Find where the given text appears and provide that cell's center as (X, Y) coordinate. 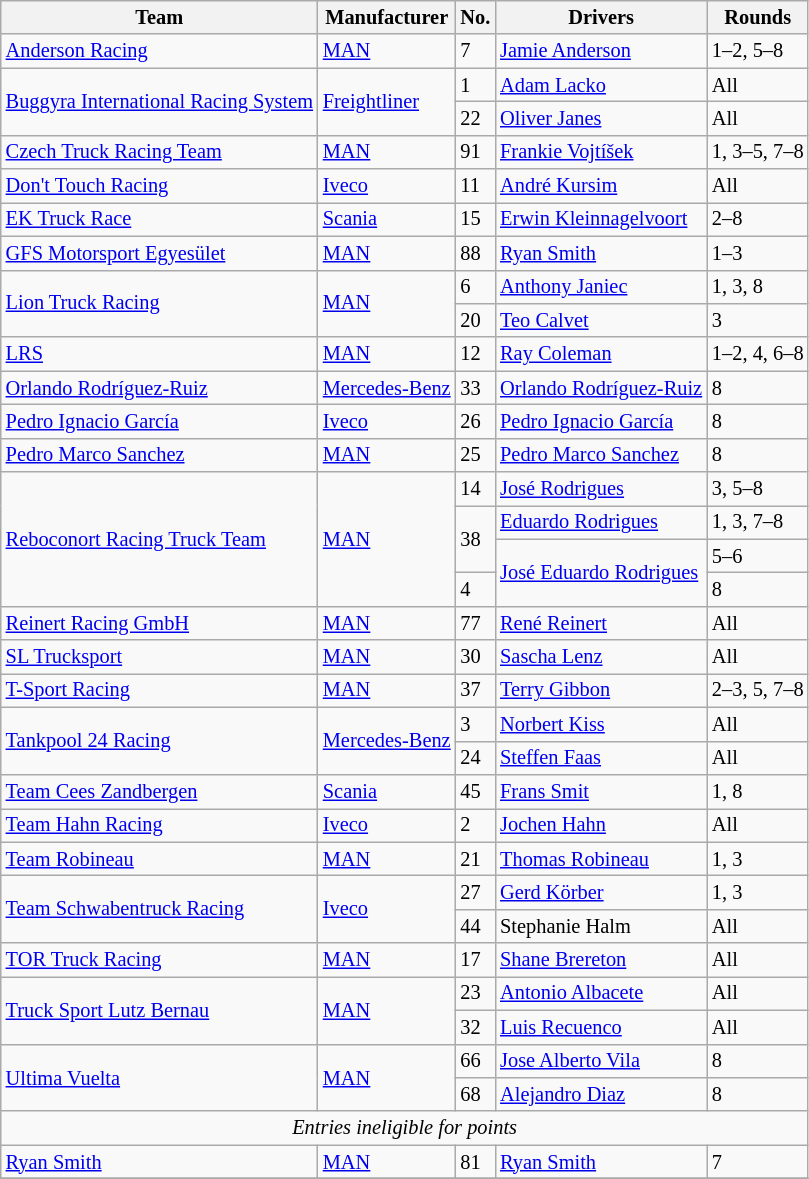
17 (476, 960)
Team Cees Zandbergen (160, 791)
Drivers (601, 17)
Team (160, 17)
José Eduardo Rodrigues (601, 572)
37 (476, 690)
24 (476, 758)
Reboconort Racing Truck Team (160, 540)
1 (476, 85)
45 (476, 791)
6 (476, 287)
2 (476, 825)
José Rodrigues (601, 489)
Freightliner (387, 102)
22 (476, 118)
1–3 (758, 253)
Tankpool 24 Racing (160, 740)
23 (476, 993)
TOR Truck Racing (160, 960)
Sascha Lenz (601, 657)
32 (476, 1027)
1–2, 4, 6–8 (758, 354)
Don't Touch Racing (160, 186)
26 (476, 421)
2–8 (758, 219)
Luis Recuenco (601, 1027)
25 (476, 455)
T-Sport Racing (160, 690)
GFS Motorsport Egyesület (160, 253)
Anderson Racing (160, 51)
30 (476, 657)
Ray Coleman (601, 354)
SL Trucksport (160, 657)
20 (476, 320)
Terry Gibbon (601, 690)
René Reinert (601, 623)
38 (476, 538)
Frans Smit (601, 791)
No. (476, 17)
Team Hahn Racing (160, 825)
44 (476, 926)
66 (476, 1061)
33 (476, 388)
1, 3–5, 7–8 (758, 152)
68 (476, 1094)
Buggyra International Racing System (160, 102)
Erwin Kleinnagelvoort (601, 219)
Anthony Janiec (601, 287)
André Kursim (601, 186)
Frankie Vojtíšek (601, 152)
4 (476, 589)
Norbert Kiss (601, 724)
Czech Truck Racing Team (160, 152)
Jamie Anderson (601, 51)
3, 5–8 (758, 489)
Reinert Racing GmbH (160, 623)
1, 3, 7–8 (758, 522)
Adam Lacko (601, 85)
Thomas Robineau (601, 859)
Shane Brereton (601, 960)
21 (476, 859)
Jose Alberto Vila (601, 1061)
Entries ineligible for points (405, 1128)
2–3, 5, 7–8 (758, 690)
Stephanie Halm (601, 926)
Team Robineau (160, 859)
Manufacturer (387, 17)
88 (476, 253)
1, 3, 8 (758, 287)
11 (476, 186)
14 (476, 489)
Jochen Hahn (601, 825)
Alejandro Diaz (601, 1094)
Ultima Vuelta (160, 1078)
Oliver Janes (601, 118)
1, 8 (758, 791)
5–6 (758, 556)
Gerd Körber (601, 892)
Rounds (758, 17)
Team Schwabentruck Racing (160, 908)
27 (476, 892)
Truck Sport Lutz Bernau (160, 1010)
Eduardo Rodrigues (601, 522)
15 (476, 219)
1–2, 5–8 (758, 51)
81 (476, 1162)
LRS (160, 354)
77 (476, 623)
Antonio Albacete (601, 993)
Teo Calvet (601, 320)
91 (476, 152)
Steffen Faas (601, 758)
EK Truck Race (160, 219)
Lion Truck Racing (160, 304)
12 (476, 354)
